Return the (x, y) coordinate for the center point of the cell that contains the specified text.  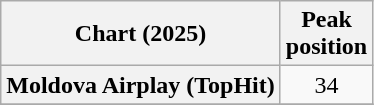
Moldova Airplay (TopHit) (141, 85)
34 (326, 85)
Peakposition (326, 34)
Chart (2025) (141, 34)
